From the cell containing the given text, extract its center point as [x, y] coordinate. 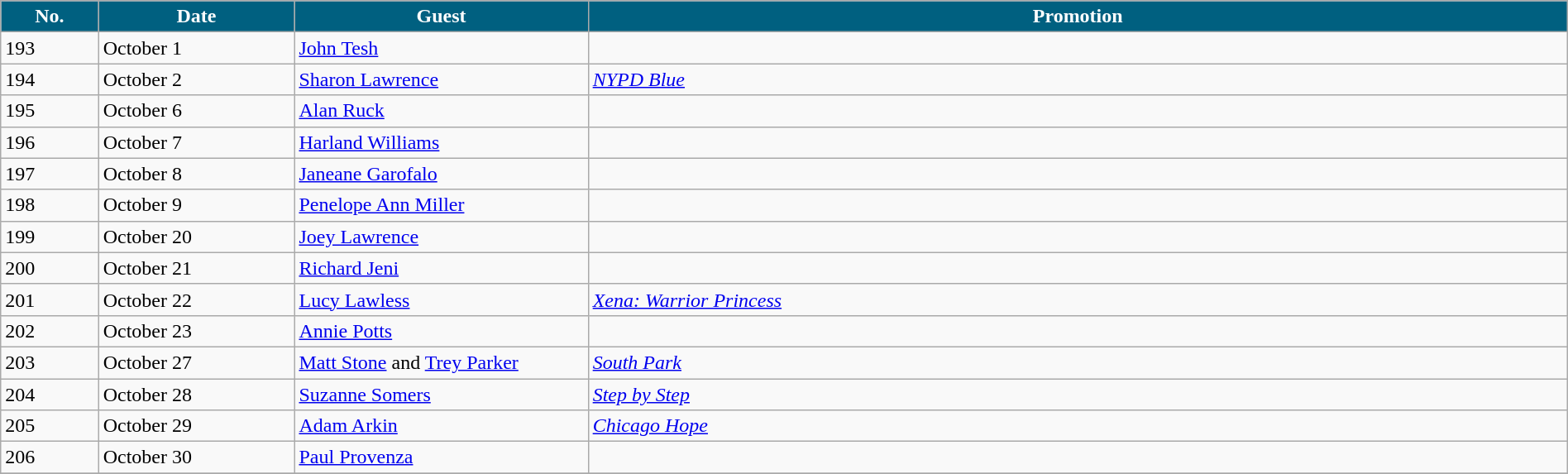
206 [50, 457]
October 23 [197, 331]
Suzanne Somers [442, 395]
John Tesh [442, 48]
Date [197, 17]
Joey Lawrence [442, 237]
Lucy Lawless [442, 299]
200 [50, 268]
NYPD Blue [1078, 79]
Chicago Hope [1078, 426]
October 22 [197, 299]
Xena: Warrior Princess [1078, 299]
October 30 [197, 457]
Alan Ruck [442, 111]
Richard Jeni [442, 268]
October 21 [197, 268]
Adam Arkin [442, 426]
No. [50, 17]
196 [50, 142]
October 1 [197, 48]
October 29 [197, 426]
Paul Provenza [442, 457]
October 6 [197, 111]
Matt Stone and Trey Parker [442, 362]
October 27 [197, 362]
Guest [442, 17]
Sharon Lawrence [442, 79]
194 [50, 79]
October 9 [197, 205]
195 [50, 111]
Janeane Garofalo [442, 174]
South Park [1078, 362]
Annie Potts [442, 331]
October 28 [197, 395]
October 2 [197, 79]
203 [50, 362]
Step by Step [1078, 395]
198 [50, 205]
199 [50, 237]
October 8 [197, 174]
205 [50, 426]
Promotion [1078, 17]
197 [50, 174]
204 [50, 395]
Harland Williams [442, 142]
201 [50, 299]
October 7 [197, 142]
202 [50, 331]
October 20 [197, 237]
Penelope Ann Miller [442, 205]
193 [50, 48]
